Identify which cell holds the provided text, then report its [x, y] central coordinate. 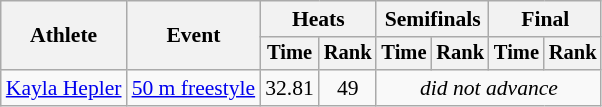
50 m freestyle [194, 88]
Kayla Hepler [64, 88]
Heats [318, 19]
Athlete [64, 36]
Semifinals [432, 19]
Event [194, 36]
Final [545, 19]
32.81 [290, 88]
did not advance [488, 88]
49 [348, 88]
